Find where the given text appears and provide that cell's center as (x, y) coordinate. 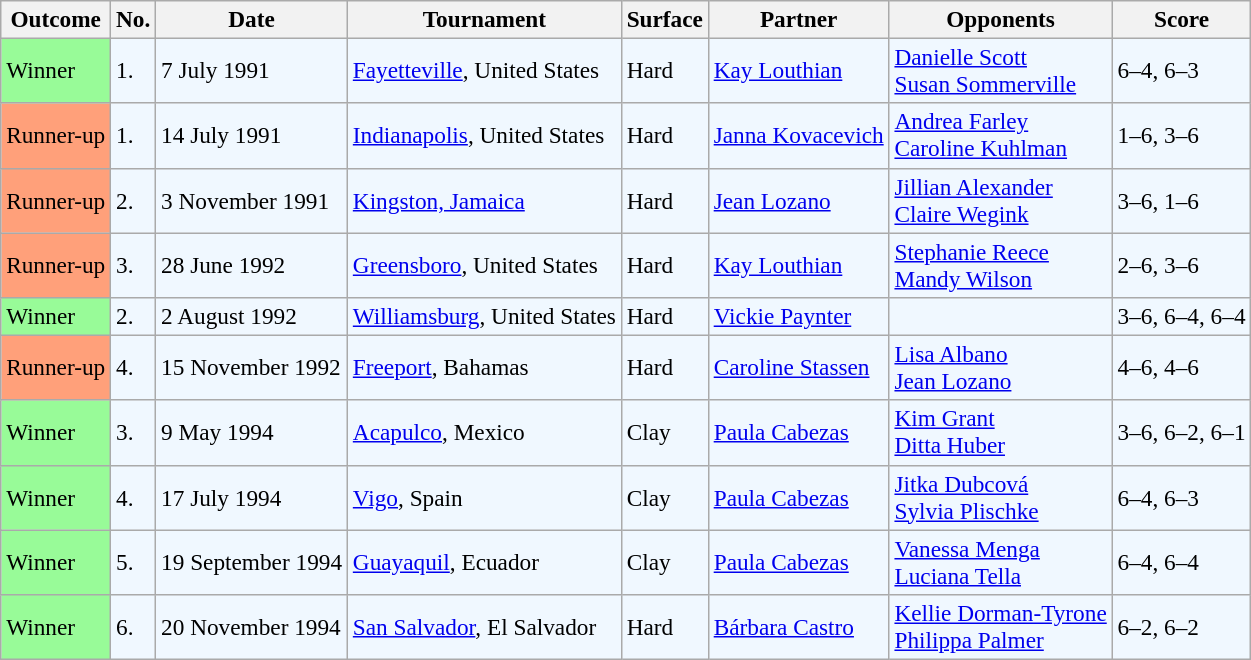
Acapulco, Mexico (484, 432)
Jillian Alexander Claire Wegink (1000, 200)
Fayetteville, United States (484, 70)
9 May 1994 (252, 432)
6. (134, 626)
17 July 1994 (252, 498)
Williamsburg, United States (484, 316)
15 November 1992 (252, 368)
Greensboro, United States (484, 264)
Indianapolis, United States (484, 136)
Caroline Stassen (798, 368)
Danielle Scott Susan Sommerville (1000, 70)
19 September 1994 (252, 562)
Guayaquil, Ecuador (484, 562)
Kellie Dorman-Tyrone Philippa Palmer (1000, 626)
7 July 1991 (252, 70)
Jean Lozano (798, 200)
Jitka Dubcová Sylvia Plischke (1000, 498)
6–4, 6–4 (1182, 562)
Kingston, Jamaica (484, 200)
Tournament (484, 19)
5. (134, 562)
Janna Kovacevich (798, 136)
Surface (664, 19)
6–2, 6–2 (1182, 626)
3–6, 6–4, 6–4 (1182, 316)
14 July 1991 (252, 136)
Date (252, 19)
Opponents (1000, 19)
San Salvador, El Salvador (484, 626)
3 November 1991 (252, 200)
Andrea Farley Caroline Kuhlman (1000, 136)
Vigo, Spain (484, 498)
2–6, 3–6 (1182, 264)
Stephanie Reece Mandy Wilson (1000, 264)
Kim Grant Ditta Huber (1000, 432)
Bárbara Castro (798, 626)
Partner (798, 19)
28 June 1992 (252, 264)
Outcome (56, 19)
1–6, 3–6 (1182, 136)
2 August 1992 (252, 316)
20 November 1994 (252, 626)
Lisa Albano Jean Lozano (1000, 368)
Vanessa Menga Luciana Tella (1000, 562)
3–6, 1–6 (1182, 200)
Freeport, Bahamas (484, 368)
3–6, 6–2, 6–1 (1182, 432)
No. (134, 19)
4–6, 4–6 (1182, 368)
Score (1182, 19)
Vickie Paynter (798, 316)
